From the cell containing the given text, extract its center point as (X, Y) coordinate. 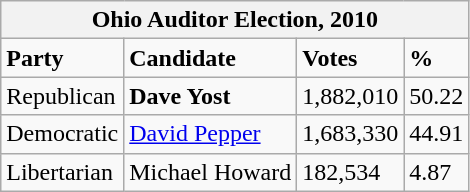
Party (62, 58)
Candidate (210, 58)
David Pepper (210, 134)
1,683,330 (350, 134)
Democratic (62, 134)
44.91 (436, 134)
% (436, 58)
Libertarian (62, 172)
Ohio Auditor Election, 2010 (235, 20)
4.87 (436, 172)
Dave Yost (210, 96)
1,882,010 (350, 96)
182,534 (350, 172)
Votes (350, 58)
Republican (62, 96)
Michael Howard (210, 172)
50.22 (436, 96)
